Locate the cell with the specified text and output its [X, Y] center coordinate. 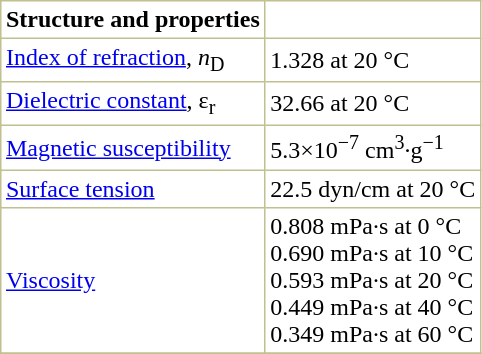
Viscosity [133, 280]
0.808 mPa·s at 0 °C0.690 mPa·s at 10 °C0.593 mPa·s at 20 °C0.449 mPa·s at 40 °C0.349 mPa·s at 60 °C [372, 280]
Index of refraction, nD [133, 60]
5.3×10−7 cm3·g−1 [372, 148]
22.5 dyn/cm at 20 °C [372, 189]
1.328 at 20 °C [372, 60]
32.66 at 20 °C [372, 104]
Dielectric constant, εr [133, 104]
Magnetic susceptibility [133, 148]
Surface tension [133, 189]
Structure and properties [133, 20]
